From the cell containing the given text, extract its center point as [X, Y] coordinate. 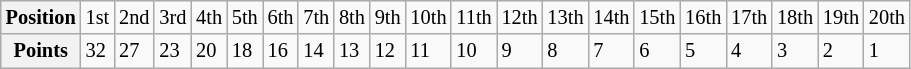
11th [474, 17]
6th [281, 17]
16 [281, 51]
7th [316, 17]
6 [657, 51]
10 [474, 51]
8 [566, 51]
5 [703, 51]
10th [429, 17]
14th [611, 17]
2 [841, 51]
7 [611, 51]
13th [566, 17]
13 [352, 51]
32 [98, 51]
Position [41, 17]
20 [209, 51]
8th [352, 17]
1st [98, 17]
1 [887, 51]
16th [703, 17]
4 [749, 51]
3rd [172, 17]
Points [41, 51]
18 [245, 51]
15th [657, 17]
11 [429, 51]
23 [172, 51]
19th [841, 17]
5th [245, 17]
12 [388, 51]
17th [749, 17]
9 [520, 51]
3 [795, 51]
27 [134, 51]
14 [316, 51]
9th [388, 17]
18th [795, 17]
12th [520, 17]
4th [209, 17]
20th [887, 17]
2nd [134, 17]
